Determine the [X, Y] coordinate at the center of the cell enclosing the given text.  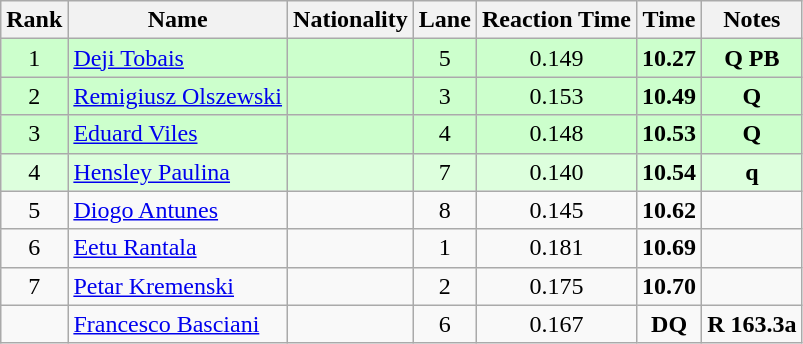
0.181 [556, 248]
10.70 [670, 286]
Reaction Time [556, 20]
Name [178, 20]
0.140 [556, 172]
Francesco Basciani [178, 324]
R 163.3a [752, 324]
10.54 [670, 172]
Eetu Rantala [178, 248]
Q PB [752, 58]
0.175 [556, 286]
0.153 [556, 96]
Remigiusz Olszewski [178, 96]
Lane [444, 20]
10.27 [670, 58]
Notes [752, 20]
Time [670, 20]
0.145 [556, 210]
Hensley Paulina [178, 172]
Eduard Viles [178, 134]
DQ [670, 324]
Nationality [351, 20]
10.69 [670, 248]
10.49 [670, 96]
Diogo Antunes [178, 210]
0.149 [556, 58]
Deji Tobais [178, 58]
8 [444, 210]
Petar Kremenski [178, 286]
Rank [34, 20]
10.62 [670, 210]
q [752, 172]
0.148 [556, 134]
0.167 [556, 324]
10.53 [670, 134]
